Search for the cell housing the specified text and yield its [X, Y] center coordinate. 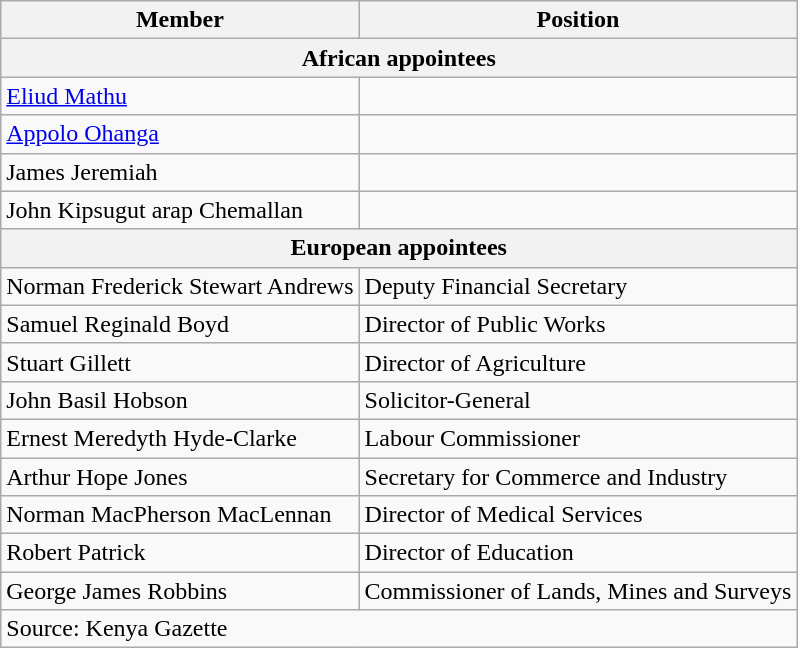
Arthur Hope Jones [180, 477]
Norman Frederick Stewart Andrews [180, 286]
Secretary for Commerce and Industry [578, 477]
Solicitor-General [578, 400]
Director of Education [578, 553]
Director of Medical Services [578, 515]
Ernest Meredyth Hyde-Clarke [180, 438]
John Kipsugut arap Chemallan [180, 210]
European appointees [399, 248]
Norman MacPherson MacLennan [180, 515]
Labour Commissioner [578, 438]
Director of Agriculture [578, 362]
James Jeremiah [180, 172]
Appolo Ohanga [180, 134]
Member [180, 20]
Eliud Mathu [180, 96]
Director of Public Works [578, 324]
George James Robbins [180, 591]
Robert Patrick [180, 553]
Source: Kenya Gazette [399, 629]
Deputy Financial Secretary [578, 286]
Position [578, 20]
Stuart Gillett [180, 362]
African appointees [399, 58]
John Basil Hobson [180, 400]
Commissioner of Lands, Mines and Surveys [578, 591]
Samuel Reginald Boyd [180, 324]
